Detect which cell encompasses the target text, then output its [x, y] center coordinate. 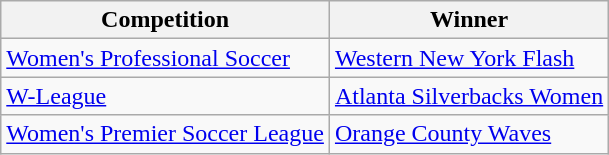
W-League [166, 96]
Atlanta Silverbacks Women [468, 96]
Women's Premier Soccer League [166, 134]
Women's Professional Soccer [166, 58]
Winner [468, 20]
Western New York Flash [468, 58]
Competition [166, 20]
Orange County Waves [468, 134]
